For the text-containing cell, return its midpoint in (x, y) coordinate format. 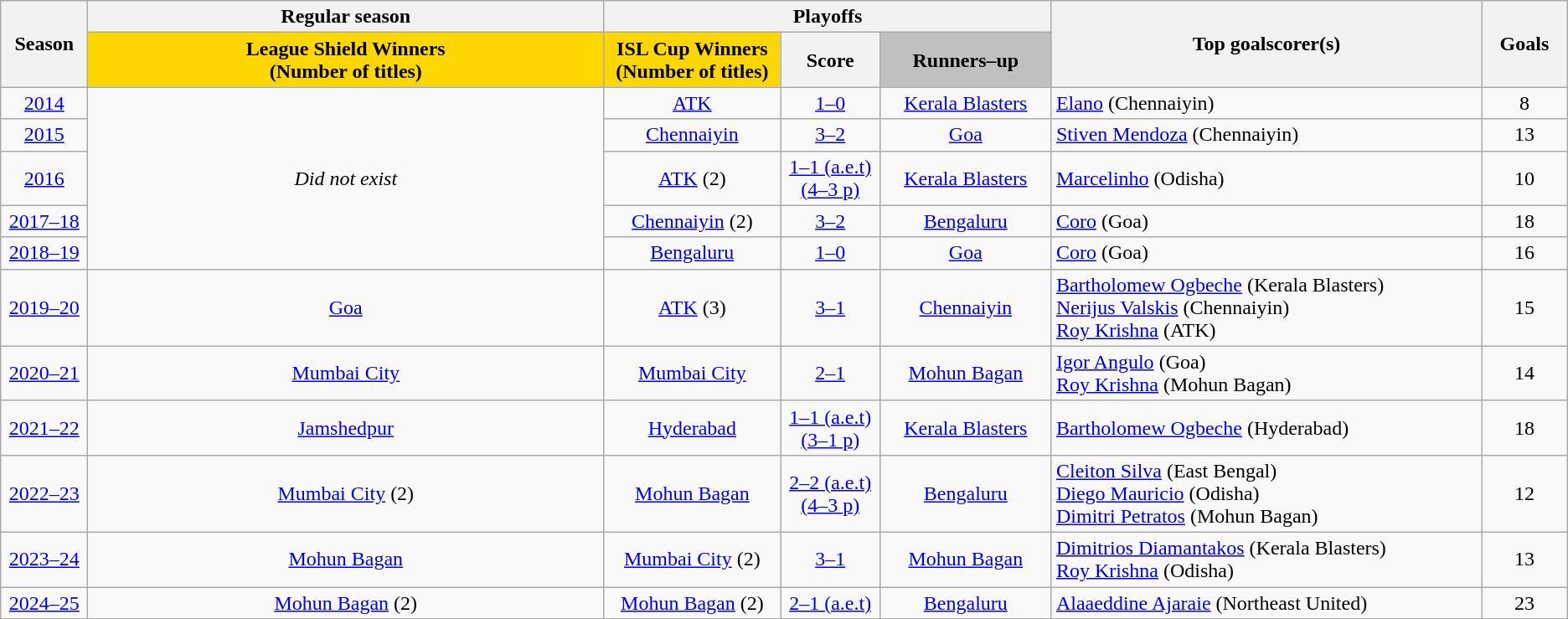
2–1 (830, 374)
2–1 (a.e.t) (830, 602)
ISL Cup Winners(Number of titles) (692, 60)
2023–24 (44, 560)
2014 (44, 103)
2019–20 (44, 307)
Season (44, 44)
1–1 (a.e.t)(3–1 p) (830, 427)
League Shield Winners(Number of titles) (346, 60)
8 (1524, 103)
Top goalscorer(s) (1266, 44)
2016 (44, 178)
12 (1524, 493)
Goals (1524, 44)
2022–23 (44, 493)
2015 (44, 135)
2021–22 (44, 427)
14 (1524, 374)
Bartholomew Ogbeche (Kerala Blasters) Nerijus Valskis (Chennaiyin) Roy Krishna (ATK) (1266, 307)
1–1 (a.e.t)(4–3 p) (830, 178)
Did not exist (346, 178)
ATK (2) (692, 178)
10 (1524, 178)
Bartholomew Ogbeche (Hyderabad) (1266, 427)
Score (830, 60)
2020–21 (44, 374)
Chennaiyin (2) (692, 221)
Stiven Mendoza (Chennaiyin) (1266, 135)
2024–25 (44, 602)
15 (1524, 307)
Jamshedpur (346, 427)
Dimitrios Diamantakos (Kerala Blasters) Roy Krishna (Odisha) (1266, 560)
2017–18 (44, 221)
16 (1524, 253)
23 (1524, 602)
ATK (692, 103)
Hyderabad (692, 427)
Cleiton Silva (East Bengal) Diego Mauricio (Odisha) Dimitri Petratos (Mohun Bagan) (1266, 493)
Igor Angulo (Goa) Roy Krishna (Mohun Bagan) (1266, 374)
Runners–up (965, 60)
Elano (Chennaiyin) (1266, 103)
Marcelinho (Odisha) (1266, 178)
2018–19 (44, 253)
Alaaeddine Ajaraie (Northeast United) (1266, 602)
Regular season (346, 17)
Playoffs (828, 17)
2–2 (a.e.t)(4–3 p) (830, 493)
ATK (3) (692, 307)
